Determine the [x, y] coordinate at the center of the cell enclosing the given text.  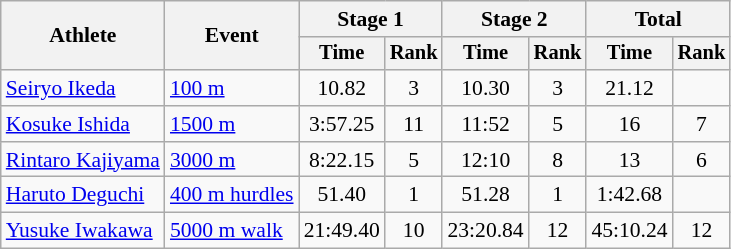
5000 m walk [232, 231]
21:49.40 [342, 231]
6 [702, 160]
21.12 [629, 88]
45:10.24 [629, 231]
51.28 [485, 195]
Seiryo Ikeda [83, 88]
400 m hurdles [232, 195]
Total [658, 19]
16 [629, 124]
Stage 2 [514, 19]
11 [414, 124]
Haruto Deguchi [83, 195]
Stage 1 [371, 19]
8 [558, 160]
51.40 [342, 195]
8:22.15 [342, 160]
23:20.84 [485, 231]
10 [414, 231]
10.82 [342, 88]
1:42.68 [629, 195]
13 [629, 160]
12:10 [485, 160]
1500 m [232, 124]
Yusuke Iwakawa [83, 231]
11:52 [485, 124]
Event [232, 36]
3000 m [232, 160]
100 m [232, 88]
Athlete [83, 36]
10.30 [485, 88]
Kosuke Ishida [83, 124]
Rintaro Kajiyama [83, 160]
3:57.25 [342, 124]
7 [702, 124]
